Determine the (x, y) coordinate at the center of the cell enclosing the given text.  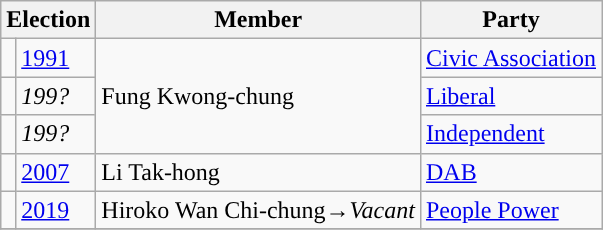
Independent (510, 134)
Fung Kwong-chung (258, 96)
DAB (510, 172)
Member (258, 20)
Civic Association (510, 58)
Election (48, 20)
2007 (56, 172)
Party (510, 20)
Hiroko Wan Chi-chung→Vacant (258, 210)
Liberal (510, 96)
People Power (510, 210)
2019 (56, 210)
Li Tak-hong (258, 172)
1991 (56, 58)
